Capture the cell that displays the provided text and extract its [X, Y] central coordinate. 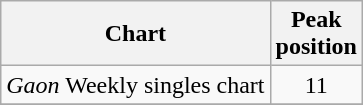
Chart [136, 34]
Peakposition [316, 34]
Gaon Weekly singles chart [136, 85]
11 [316, 85]
